Find where the given text appears and provide that cell's center as [x, y] coordinate. 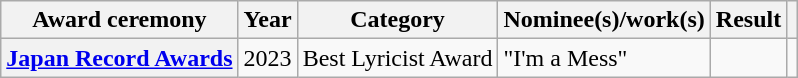
"I'm a Mess" [604, 58]
Year [268, 20]
Category [398, 20]
Japan Record Awards [120, 58]
Result [748, 20]
Award ceremony [120, 20]
Best Lyricist Award [398, 58]
Nominee(s)/work(s) [604, 20]
2023 [268, 58]
